Provide the [x, y] coordinate of the cell's center where the given text is located.  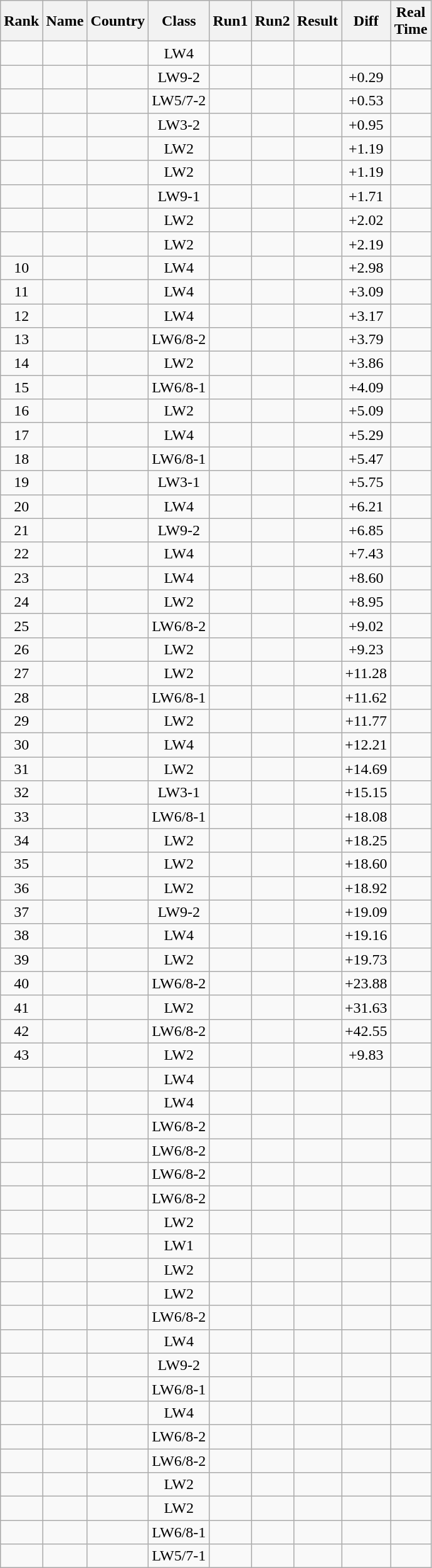
+18.60 [366, 864]
40 [21, 983]
39 [21, 959]
38 [21, 936]
+5.75 [366, 483]
35 [21, 864]
+3.86 [366, 363]
14 [21, 363]
+1.71 [366, 196]
+5.29 [366, 435]
13 [21, 340]
+18.08 [366, 817]
31 [21, 769]
+9.02 [366, 625]
26 [21, 649]
36 [21, 888]
+6.21 [366, 506]
29 [21, 721]
+6.85 [366, 530]
+2.02 [366, 220]
20 [21, 506]
Run1 [231, 21]
+19.16 [366, 936]
34 [21, 840]
19 [21, 483]
30 [21, 745]
12 [21, 315]
+9.83 [366, 1055]
21 [21, 530]
Class [179, 21]
+31.63 [366, 1007]
+18.92 [366, 888]
+9.23 [366, 649]
16 [21, 411]
+8.60 [366, 578]
37 [21, 912]
LW1 [179, 1246]
24 [21, 602]
LW5/7-2 [179, 101]
33 [21, 817]
43 [21, 1055]
10 [21, 268]
Name [65, 21]
+12.21 [366, 745]
17 [21, 435]
+0.29 [366, 77]
Country [118, 21]
+11.28 [366, 673]
+2.19 [366, 244]
+7.43 [366, 554]
Rank [21, 21]
+0.53 [366, 101]
+5.47 [366, 459]
27 [21, 673]
+15.15 [366, 793]
+3.79 [366, 340]
11 [21, 291]
32 [21, 793]
42 [21, 1031]
+11.77 [366, 721]
+3.09 [366, 291]
22 [21, 554]
+3.17 [366, 315]
23 [21, 578]
+4.09 [366, 387]
+19.73 [366, 959]
+5.09 [366, 411]
41 [21, 1007]
RealTime [411, 21]
28 [21, 698]
LW3-2 [179, 125]
+11.62 [366, 698]
+19.09 [366, 912]
Result [317, 21]
+18.25 [366, 840]
+8.95 [366, 602]
Run2 [272, 21]
+42.55 [366, 1031]
15 [21, 387]
Diff [366, 21]
18 [21, 459]
+23.88 [366, 983]
25 [21, 625]
+2.98 [366, 268]
LW9-1 [179, 196]
LW5/7-1 [179, 1556]
+0.95 [366, 125]
+14.69 [366, 769]
